Search for the cell housing the specified text and yield its (x, y) center coordinate. 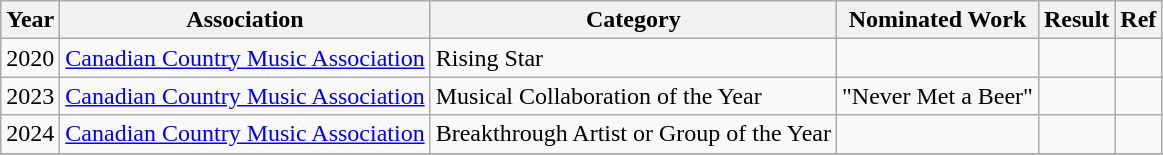
Category (633, 20)
Result (1076, 20)
2023 (30, 96)
2020 (30, 58)
Year (30, 20)
Ref (1138, 20)
2024 (30, 134)
Association (245, 20)
Breakthrough Artist or Group of the Year (633, 134)
Musical Collaboration of the Year (633, 96)
Nominated Work (938, 20)
Rising Star (633, 58)
"Never Met a Beer" (938, 96)
